Search for the cell housing the specified text and yield its (x, y) center coordinate. 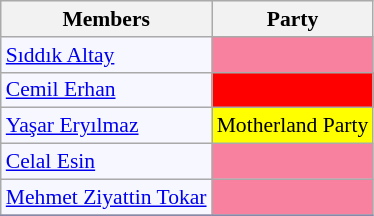
Yaşar Eryılmaz (106, 126)
Sıddık Altay (106, 55)
Members (106, 19)
Party (293, 19)
Celal Esin (106, 162)
Mehmet Ziyattin Tokar (106, 197)
Motherland Party (293, 126)
Cemil Erhan (106, 90)
